Return (x, y) of the center of cell containing provided text 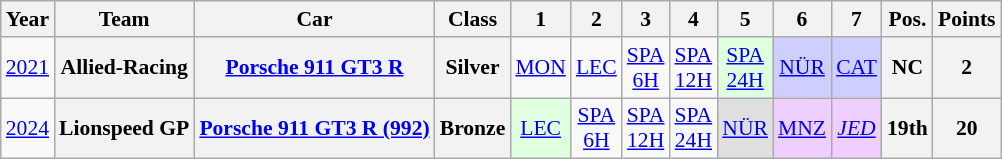
MNZ (802, 128)
4 (694, 19)
6 (802, 19)
Pos. (908, 19)
Silver (473, 68)
20 (967, 128)
7 (856, 19)
Allied-Racing (124, 68)
3 (646, 19)
Porsche 911 GT3 R (992) (314, 128)
JED (856, 128)
MON (540, 68)
19th (908, 128)
5 (745, 19)
2024 (28, 128)
NC (908, 68)
1 (540, 19)
Class (473, 19)
Points (967, 19)
Lionspeed GP (124, 128)
CAT (856, 68)
2021 (28, 68)
Bronze (473, 128)
Porsche 911 GT3 R (314, 68)
Year (28, 19)
Team (124, 19)
Car (314, 19)
